Output the [x, y] coordinate of the center of the cell containing the given text.  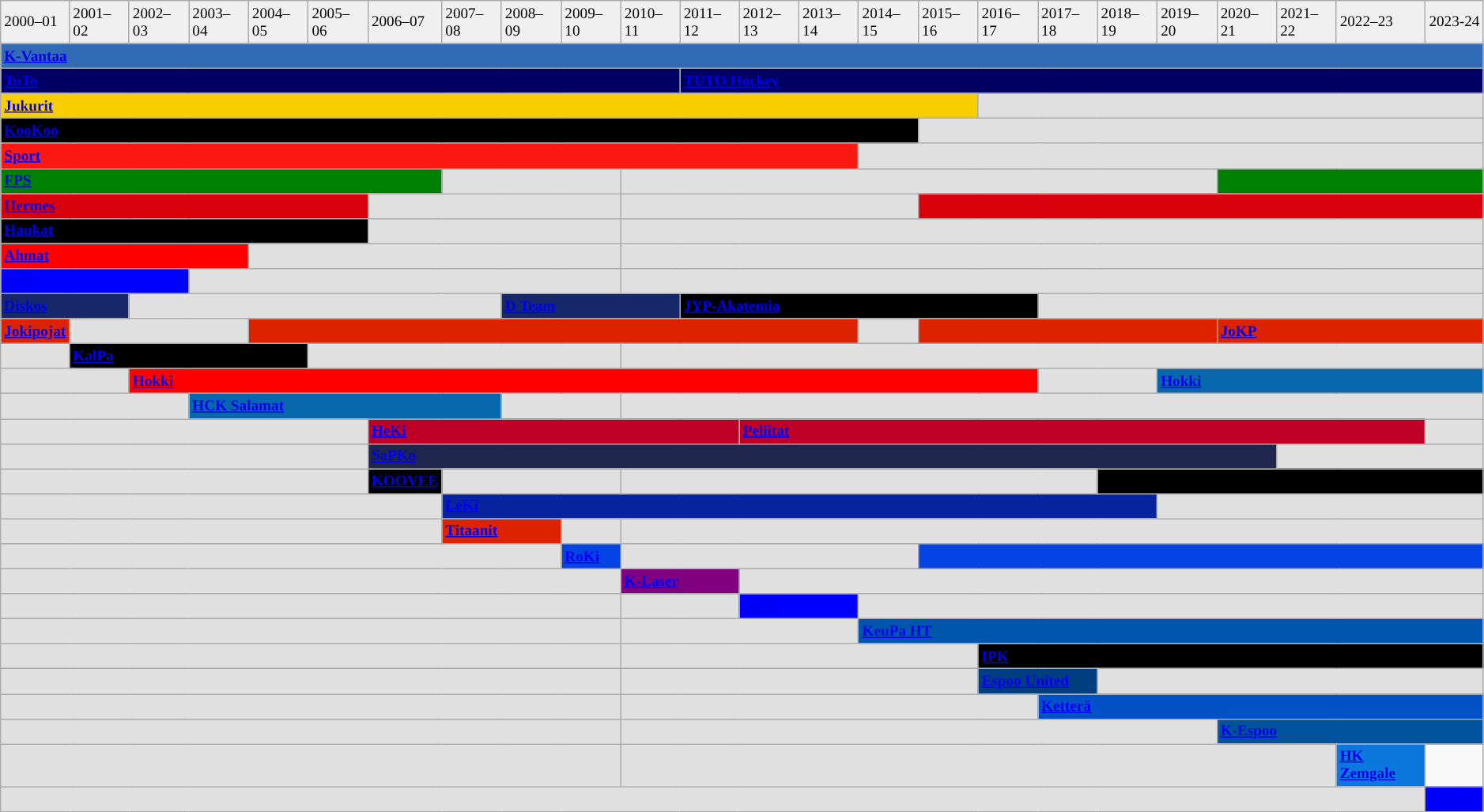
Titaanit [501, 531]
KooKoo [460, 131]
2006–07 [405, 22]
JYP-Akatemia [859, 306]
TUTO Hockey [1082, 81]
HCK Salamat [345, 406]
Haukat [185, 231]
KOOVEE [405, 482]
2021–22 [1307, 22]
2002–03 [159, 22]
TuTo [340, 81]
2014–15 [889, 22]
Jokerit [1455, 799]
KalPa [189, 356]
HeKi [553, 431]
2023-24 [1455, 22]
2013–14 [829, 22]
HK Zemgale [1380, 765]
2004–05 [278, 22]
LeKi [800, 506]
2020–21 [1247, 22]
D Team [591, 306]
2007–08 [472, 22]
Hermes [185, 206]
Jukurit [489, 106]
UJK [95, 281]
2009–10 [591, 22]
2003–04 [219, 22]
Diskos [65, 306]
JoKP [1350, 331]
Ketterä [1261, 706]
HCK [799, 606]
RoKi [591, 557]
Peliitat [1082, 431]
2015–16 [948, 22]
IPK [1230, 656]
2016–17 [1008, 22]
2008–09 [531, 22]
K-Laser [680, 581]
2017–18 [1068, 22]
2019–20 [1188, 22]
2001–02 [100, 22]
Espoo United [1037, 682]
2011–12 [710, 22]
2022–23 [1380, 22]
KeuPa HT [1171, 631]
FPS [221, 181]
K-Espoo [1350, 731]
Ahmat [125, 256]
Sport [430, 156]
2010–11 [650, 22]
Jokipojat [35, 331]
SaPKo [822, 456]
2012–13 [769, 22]
2000–01 [35, 22]
K-Vantaa [742, 56]
2018–19 [1127, 22]
2005–06 [338, 22]
